Output the [X, Y] coordinate of the center of the cell containing the given text.  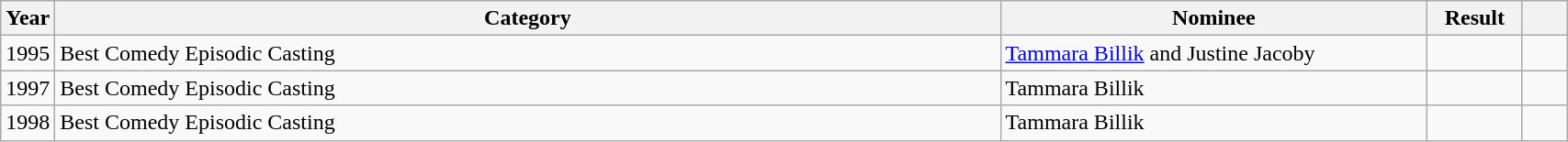
Tammara Billik and Justine Jacoby [1214, 53]
1998 [28, 123]
1995 [28, 53]
Nominee [1214, 18]
Year [28, 18]
1997 [28, 88]
Result [1475, 18]
Category [527, 18]
